Determine the [X, Y] coordinate at the center of the cell enclosing the given text.  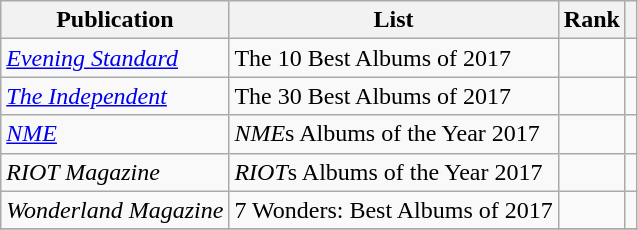
7 Wonders: Best Albums of 2017 [394, 210]
RIOTs Albums of the Year 2017 [394, 172]
RIOT Magazine [115, 172]
Wonderland Magazine [115, 210]
List [394, 20]
The 10 Best Albums of 2017 [394, 58]
The 30 Best Albums of 2017 [394, 96]
Publication [115, 20]
Evening Standard [115, 58]
NME [115, 134]
Rank [592, 20]
The Independent [115, 96]
NMEs Albums of the Year 2017 [394, 134]
